Output the [X, Y] coordinate of the center of the cell containing the given text.  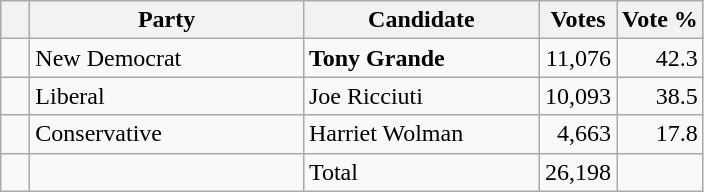
Joe Ricciuti [421, 96]
Tony Grande [421, 58]
42.3 [660, 58]
Conservative [167, 134]
Votes [578, 20]
26,198 [578, 172]
38.5 [660, 96]
17.8 [660, 134]
10,093 [578, 96]
Candidate [421, 20]
Vote % [660, 20]
Party [167, 20]
Total [421, 172]
Liberal [167, 96]
Harriet Wolman [421, 134]
New Democrat [167, 58]
4,663 [578, 134]
11,076 [578, 58]
